Return [x, y] of the center of cell containing provided text 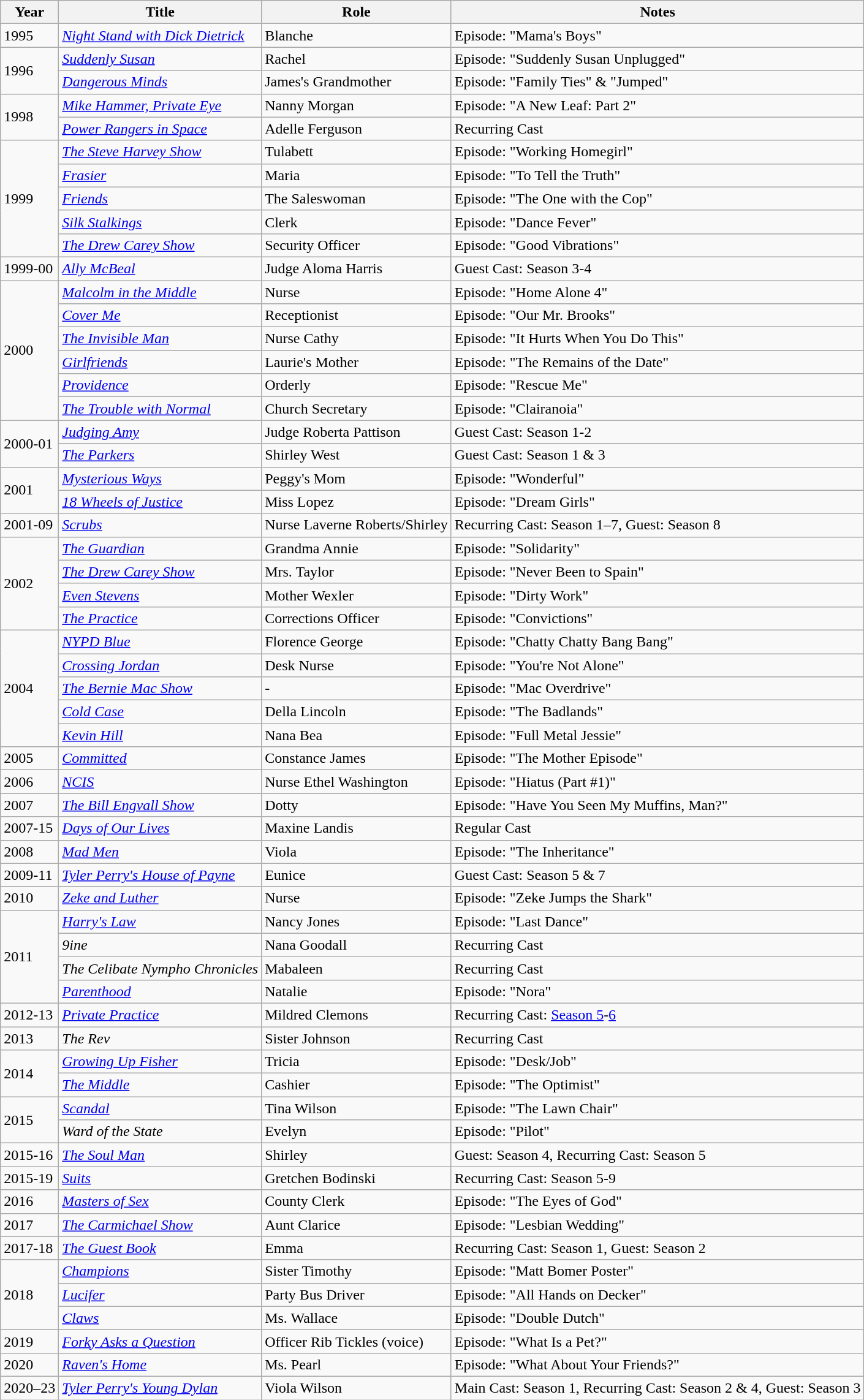
Ward of the State [161, 1132]
Claws [161, 1318]
The Saleswoman [357, 199]
Crossing Jordan [161, 665]
1996 [29, 70]
Episode: "All Hands on Decker" [657, 1295]
Mike Hammer, Private Eye [161, 105]
Judge Aloma Harris [357, 268]
The Soul Man [161, 1155]
Lucifer [161, 1295]
Title [161, 12]
Clerk [357, 222]
Episode: "Last Dance" [657, 921]
2005 [29, 759]
The Guest Book [161, 1248]
Episode: "The Remains of the Date" [657, 362]
Episode: "Good Vibrations" [657, 245]
2010 [29, 898]
Cover Me [161, 316]
Episode: "Our Mr. Brooks" [657, 316]
Tyler Perry's House of Payne [161, 875]
Zeke and Luther [161, 898]
The Middle [161, 1085]
Episode: "Solidarity" [657, 548]
Mrs. Taylor [357, 572]
Episode: "Wonderful" [657, 479]
Ms. Pearl [357, 1364]
Miss Lopez [357, 502]
Tyler Perry's Young Dylan [161, 1388]
Episode: "The One with the Cop" [657, 199]
Emma [357, 1248]
The Trouble with Normal [161, 409]
Malcolm in the Middle [161, 292]
Aunt Clarice [357, 1225]
Mabaleen [357, 968]
Episode: "What About Your Friends?" [657, 1364]
2016 [29, 1201]
2017-18 [29, 1248]
Girlfriends [161, 362]
Episode: "The Mother Episode" [657, 759]
1999 [29, 199]
The Carmichael Show [161, 1225]
2012-13 [29, 1015]
Nanny Morgan [357, 105]
1998 [29, 117]
Even Stevens [161, 595]
Orderly [357, 385]
Main Cast: Season 1, Recurring Cast: Season 2 & 4, Guest: Season 3 [657, 1388]
Desk Nurse [357, 665]
Friends [161, 199]
Dangerous Minds [161, 82]
Suddenly Susan [161, 59]
Recurring Cast: Season 5-6 [657, 1015]
Cashier [357, 1085]
Constance James [357, 759]
Episode: "Clairanoia" [657, 409]
2002 [29, 583]
Episode: "The Badlands" [657, 712]
Episode: "Full Metal Jessie" [657, 735]
Episode: "The Inheritance" [657, 852]
2007 [29, 805]
The Guardian [161, 548]
Della Lincoln [357, 712]
Masters of Sex [161, 1201]
Scrubs [161, 525]
Natalie [357, 991]
Nancy Jones [357, 921]
Guest Cast: Season 3-4 [657, 268]
Recurring Cast: Season 1, Guest: Season 2 [657, 1248]
Nana Goodall [357, 945]
2015-19 [29, 1178]
Night Stand with Dick Dietrick [161, 36]
Shirley West [357, 455]
Shirley [357, 1155]
2011 [29, 956]
Tricia [357, 1062]
Guest: Season 4, Recurring Cast: Season 5 [657, 1155]
Episode: "Hiatus (Part #1)" [657, 782]
2020 [29, 1364]
Regular Cast [657, 828]
2001-09 [29, 525]
Judge Roberta Pattison [357, 432]
Tina Wilson [357, 1108]
Guest Cast: Season 1-2 [657, 432]
Security Officer [357, 245]
Episode: "Family Ties" & "Jumped" [657, 82]
Role [357, 12]
Mysterious Ways [161, 479]
Mother Wexler [357, 595]
2017 [29, 1225]
Private Practice [161, 1015]
Growing Up Fisher [161, 1062]
Judging Amy [161, 432]
9ine [161, 945]
Party Bus Driver [357, 1295]
Laurie's Mother [357, 362]
2015 [29, 1120]
Adelle Ferguson [357, 129]
Year [29, 12]
2009-11 [29, 875]
Mad Men [161, 852]
- [357, 689]
Episode: "Have You Seen My Muffins, Man?" [657, 805]
Episode: "Dream Girls" [657, 502]
The Bill Engvall Show [161, 805]
2019 [29, 1341]
The Bernie Mac Show [161, 689]
Episode: "It Hurts When You Do This" [657, 339]
NCIS [161, 782]
Maria [357, 175]
Episode: "The Lawn Chair" [657, 1108]
Ms. Wallace [357, 1318]
Episode: "The Optimist" [657, 1085]
2013 [29, 1039]
Episode: "Suddenly Susan Unplugged" [657, 59]
2014 [29, 1073]
County Clerk [357, 1201]
Raven's Home [161, 1364]
Church Secretary [357, 409]
2015-16 [29, 1155]
Suits [161, 1178]
Sister Johnson [357, 1039]
Episode: "Lesbian Wedding" [657, 1225]
Sister Timothy [357, 1271]
Guest Cast: Season 1 & 3 [657, 455]
Champions [161, 1271]
Peggy's Mom [357, 479]
Florence George [357, 641]
Rachel [357, 59]
Power Rangers in Space [161, 129]
Receptionist [357, 316]
2007-15 [29, 828]
Recurring Cast: Season 5-9 [657, 1178]
Blanche [357, 36]
2006 [29, 782]
The Celibate Nympho Chronicles [161, 968]
Dotty [357, 805]
The Invisible Man [161, 339]
Viola [357, 852]
Episode: "Pilot" [657, 1132]
Episode: "You're Not Alone" [657, 665]
Episode: "Double Dutch" [657, 1318]
Episode: "Never Been to Spain" [657, 572]
Episode: "Chatty Chatty Bang Bang" [657, 641]
Harry's Law [161, 921]
Scandal [161, 1108]
Nurse Cathy [357, 339]
Episode: "Zeke Jumps the Shark" [657, 898]
Episode: "Desk/Job" [657, 1062]
Episode: "The Eyes of God" [657, 1201]
Episode: "To Tell the Truth" [657, 175]
Forky Asks a Question [161, 1341]
Episode: "Nora" [657, 991]
Frasier [161, 175]
2000-01 [29, 444]
Gretchen Bodinski [357, 1178]
Parenthood [161, 991]
Cold Case [161, 712]
2004 [29, 688]
Mildred Clemons [357, 1015]
Eunice [357, 875]
The Steve Harvey Show [161, 152]
Episode: "Mac Overdrive" [657, 689]
Episode: "Dirty Work" [657, 595]
Maxine Landis [357, 828]
1995 [29, 36]
Guest Cast: Season 5 & 7 [657, 875]
James's Grandmother [357, 82]
2001 [29, 490]
Notes [657, 12]
2008 [29, 852]
Ally McBeal [161, 268]
Viola Wilson [357, 1388]
2000 [29, 350]
1999-00 [29, 268]
Silk Stalkings [161, 222]
18 Wheels of Justice [161, 502]
Episode: "Working Homegirl" [657, 152]
Episode: "Matt Bomer Poster" [657, 1271]
NYPD Blue [161, 641]
2018 [29, 1295]
Days of Our Lives [161, 828]
Nana Bea [357, 735]
The Parkers [161, 455]
Episode: "Dance Fever" [657, 222]
Corrections Officer [357, 618]
The Practice [161, 618]
2020–23 [29, 1388]
Episode: "Convictions" [657, 618]
Officer Rib Tickles (voice) [357, 1341]
The Rev [161, 1039]
Recurring Cast: Season 1–7, Guest: Season 8 [657, 525]
Tulabett [357, 152]
Committed [161, 759]
Episode: "A New Leaf: Part 2" [657, 105]
Providence [161, 385]
Kevin Hill [161, 735]
Episode: "Home Alone 4" [657, 292]
Evelyn [357, 1132]
Episode: "Mama's Boys" [657, 36]
Episode: "What Is a Pet?" [657, 1341]
Nurse Laverne Roberts/Shirley [357, 525]
Episode: "Rescue Me" [657, 385]
Nurse Ethel Washington [357, 782]
Grandma Annie [357, 548]
